Pinpoint the cell where the given text exists, returning its [X, Y] midpoint coordinate. 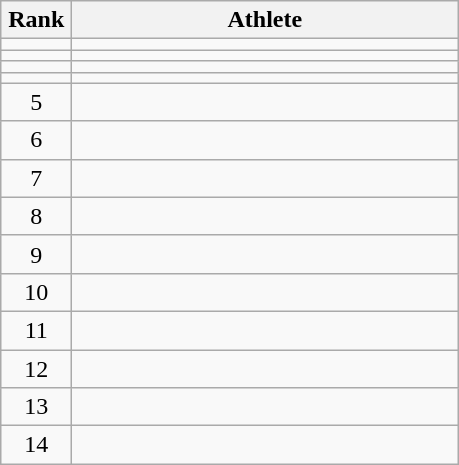
9 [36, 254]
5 [36, 102]
Athlete [265, 20]
Rank [36, 20]
12 [36, 369]
8 [36, 216]
10 [36, 292]
6 [36, 140]
11 [36, 330]
14 [36, 445]
7 [36, 178]
13 [36, 407]
